Determine the (x, y) coordinate at the center of the cell enclosing the given text.  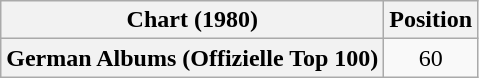
60 (431, 58)
Chart (1980) (192, 20)
German Albums (Offizielle Top 100) (192, 58)
Position (431, 20)
